Pinpoint the cell where the given text exists, returning its (x, y) midpoint coordinate. 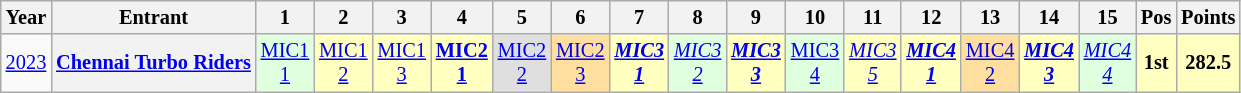
11 (872, 17)
MIC34 (815, 63)
4 (462, 17)
Entrant (154, 17)
MIC22 (522, 63)
12 (931, 17)
7 (639, 17)
6 (580, 17)
Pos (1156, 17)
MIC12 (343, 63)
MIC11 (285, 63)
15 (1108, 17)
MIC42 (990, 63)
9 (756, 17)
MIC13 (402, 63)
282.5 (1208, 63)
14 (1049, 17)
MIC43 (1049, 63)
Year (26, 17)
1 (285, 17)
MIC31 (639, 63)
Chennai Turbo Riders (154, 63)
10 (815, 17)
MIC21 (462, 63)
Points (1208, 17)
2023 (26, 63)
8 (698, 17)
5 (522, 17)
2 (343, 17)
MIC35 (872, 63)
MIC23 (580, 63)
MIC32 (698, 63)
MIC41 (931, 63)
13 (990, 17)
3 (402, 17)
MIC33 (756, 63)
1st (1156, 63)
MIC44 (1108, 63)
